Pinpoint the cell where the given text exists, returning its [x, y] midpoint coordinate. 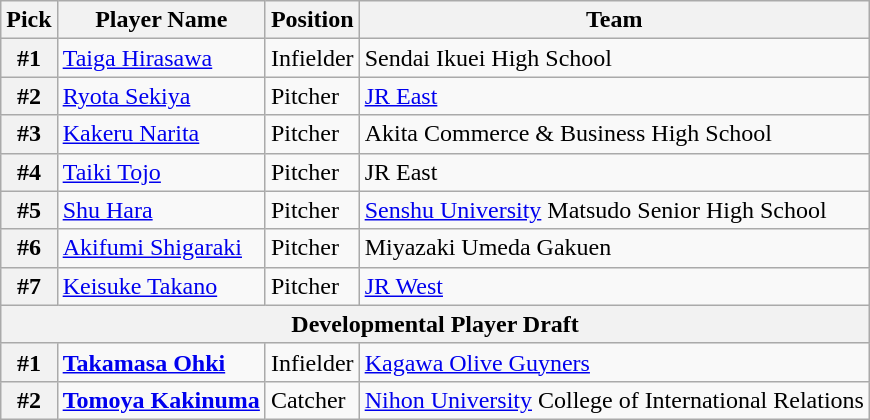
Akita Commerce & Business High School [614, 134]
Position [312, 20]
JR West [614, 286]
Catcher [312, 400]
Player Name [161, 20]
Akifumi Shigaraki [161, 248]
#7 [29, 286]
Nihon University College of International Relations [614, 400]
Kagawa Olive Guyners [614, 362]
Taiki Tojo [161, 172]
#6 [29, 248]
Takamasa Ohki [161, 362]
Pick [29, 20]
#4 [29, 172]
#5 [29, 210]
Tomoya Kakinuma [161, 400]
Senshu University Matsudo Senior High School [614, 210]
Keisuke Takano [161, 286]
Miyazaki Umeda Gakuen [614, 248]
Shu Hara [161, 210]
Developmental Player Draft [436, 324]
Kakeru Narita [161, 134]
Taiga Hirasawa [161, 58]
#3 [29, 134]
Sendai Ikuei High School [614, 58]
Ryota Sekiya [161, 96]
Team [614, 20]
